Pinpoint the cell where the given text exists, returning its (X, Y) midpoint coordinate. 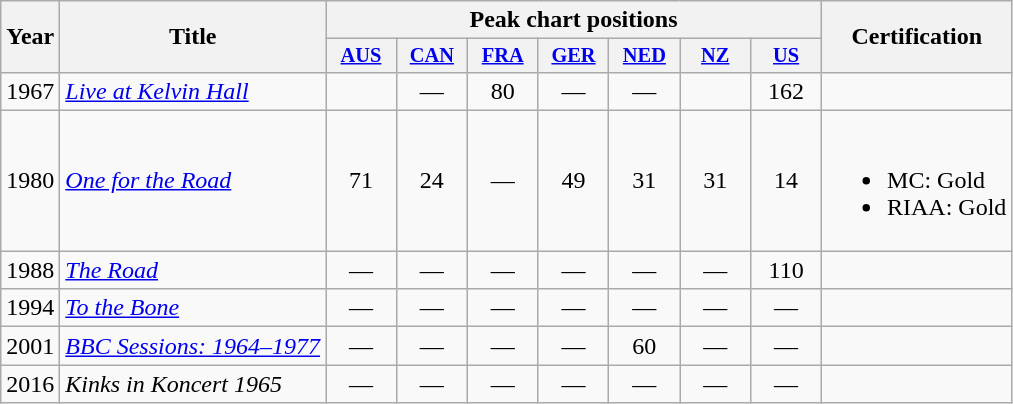
110 (786, 270)
The Road (193, 270)
Certification (917, 37)
NED (644, 56)
Title (193, 37)
GER (574, 56)
FRA (502, 56)
Live at Kelvin Hall (193, 91)
1967 (30, 91)
CAN (432, 56)
1994 (30, 308)
One for the Road (193, 181)
162 (786, 91)
NZ (716, 56)
24 (432, 181)
1980 (30, 181)
14 (786, 181)
80 (502, 91)
MC: GoldRIAA: Gold (917, 181)
2001 (30, 346)
49 (574, 181)
1988 (30, 270)
2016 (30, 384)
71 (362, 181)
Peak chart positions (574, 20)
US (786, 56)
Year (30, 37)
Kinks in Koncert 1965 (193, 384)
To the Bone (193, 308)
60 (644, 346)
AUS (362, 56)
BBC Sessions: 1964–1977 (193, 346)
